Find where the given text appears and provide that cell's center as [x, y] coordinate. 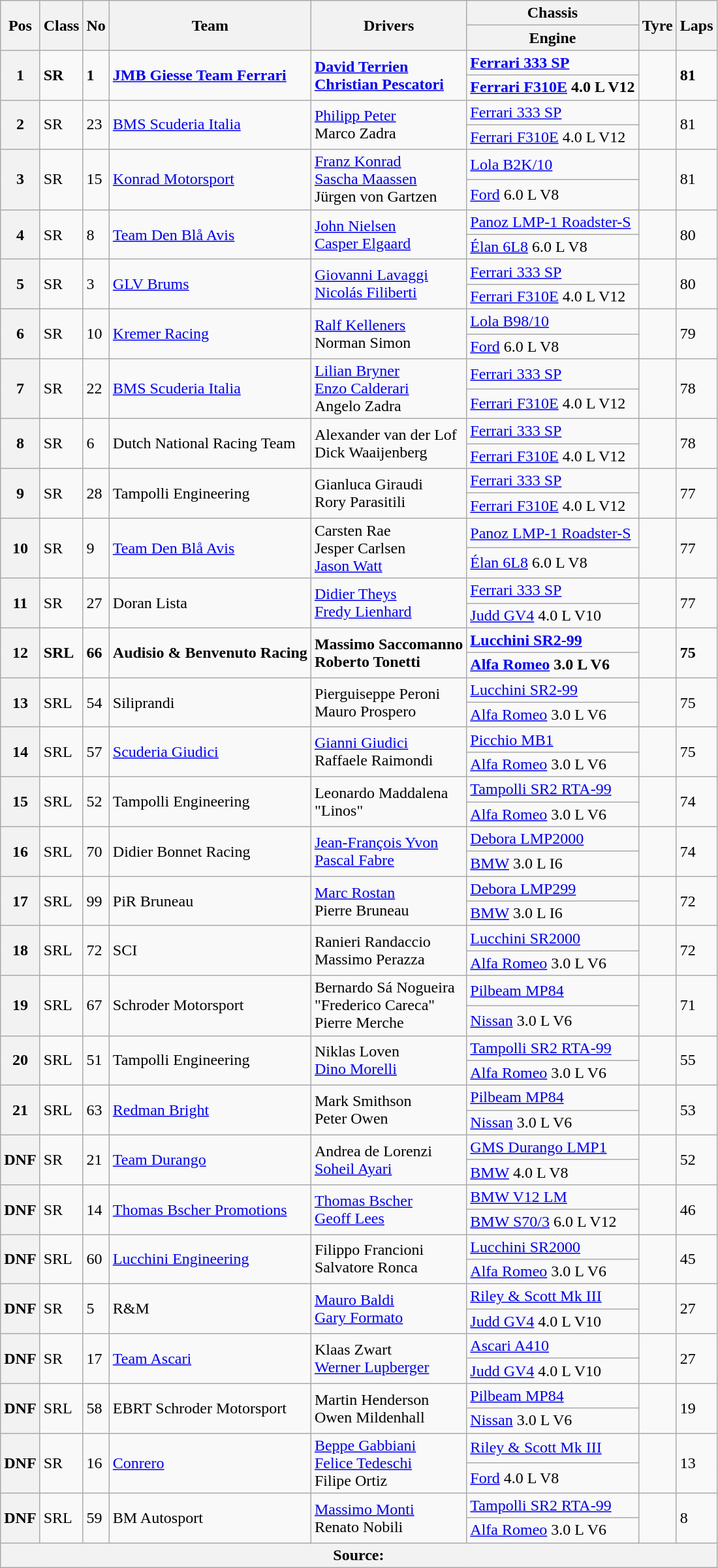
BMW V12 LM [552, 1197]
Pos [20, 25]
Team Ascari [210, 1359]
John Nielsen Casper Elgaard [388, 234]
66 [96, 653]
Conrero [210, 1463]
Schroder Motorsport [210, 1006]
Ford 4.0 L V8 [552, 1478]
BMW 4.0 L V8 [552, 1172]
David Terrien Christian Pescatori [388, 75]
45 [696, 1259]
Chassis [552, 13]
R&M [210, 1309]
Massimo Saccomanno Roberto Tonetti [388, 653]
22 [96, 389]
Gianluca Giraudi Rory Parasitili [388, 493]
Ralf Kelleners Norman Simon [388, 333]
59 [96, 1518]
SCI [210, 951]
Carsten Rae Jesper Carlsen Jason Watt [388, 548]
JMB Giesse Team Ferrari [210, 75]
7 [20, 389]
Bernardo Sá Nogueira "Frederico Careca" Pierre Merche [388, 1006]
Massimo Monti Renato Nobili [388, 1518]
58 [96, 1408]
70 [96, 852]
Pierguiseppe Peroni Mauro Prospero [388, 702]
18 [20, 951]
Laps [696, 25]
Picchio MB1 [552, 739]
Siliprandi [210, 702]
GMS Durango LMP1 [552, 1147]
Klaas Zwart Werner Lupberger [388, 1359]
11 [20, 603]
Drivers [388, 25]
Lola B98/10 [552, 321]
Jean-François Yvon Pascal Fabre [388, 852]
Class [61, 25]
Philipp Peter Marco Zadra [388, 125]
Leonardo Maddalena "Linos" [388, 801]
Redman Bright [210, 1110]
BMW S70/3 6.0 L V12 [552, 1222]
EBRT Schroder Motorsport [210, 1408]
PiR Bruneau [210, 901]
Marc Rostan Pierre Bruneau [388, 901]
Lola B2K/10 [552, 164]
60 [96, 1259]
Debora LMP299 [552, 889]
55 [696, 1060]
Thomas Bscher Promotions [210, 1209]
Alexander van der Lof Dick Waaijenberg [388, 444]
Filippo Francioni Salvatore Ronca [388, 1259]
20 [20, 1060]
2 [20, 125]
46 [696, 1209]
BM Autosport [210, 1518]
67 [96, 1006]
Thomas Bscher Geoff Lees [388, 1209]
Ascari A410 [552, 1346]
Mauro Baldi Gary Formato [388, 1309]
4 [20, 234]
Source: [359, 1555]
Ranieri Randaccio Massimo Perazza [388, 951]
Scuderia Giudici [210, 752]
23 [96, 125]
Engine [552, 38]
99 [96, 901]
Team [210, 25]
Mark Smithson Peter Owen [388, 1110]
Didier Theys Fredy Lienhard [388, 603]
63 [96, 1110]
12 [20, 653]
Lucchini Engineering [210, 1259]
54 [96, 702]
GLV Brums [210, 284]
No [96, 25]
Didier Bonnet Racing [210, 852]
Team Durango [210, 1160]
Beppe Gabbiani Felice Tedeschi Filipe Ortiz [388, 1463]
Lilian Bryner Enzo Calderari Angelo Zadra [388, 389]
Debora LMP2000 [552, 839]
Audisio & Benvenuto Racing [210, 653]
Martin Henderson Owen Mildenhall [388, 1408]
51 [96, 1060]
Andrea de Lorenzi Soheil Ayari [388, 1160]
53 [696, 1110]
57 [96, 752]
Kremer Racing [210, 333]
Doran Lista [210, 603]
Tyre [657, 25]
Niklas Loven Dino Morelli [388, 1060]
Konrad Motorsport [210, 179]
79 [696, 333]
71 [696, 1006]
Franz Konrad Sascha Maassen Jürgen von Gartzen [388, 179]
Gianni Giudici Raffaele Raimondi [388, 752]
28 [96, 493]
Giovanni Lavaggi Nicolás Filiberti [388, 284]
Dutch National Racing Team [210, 444]
